Provide the (X, Y) coordinate of the cell's center where the given text is located.  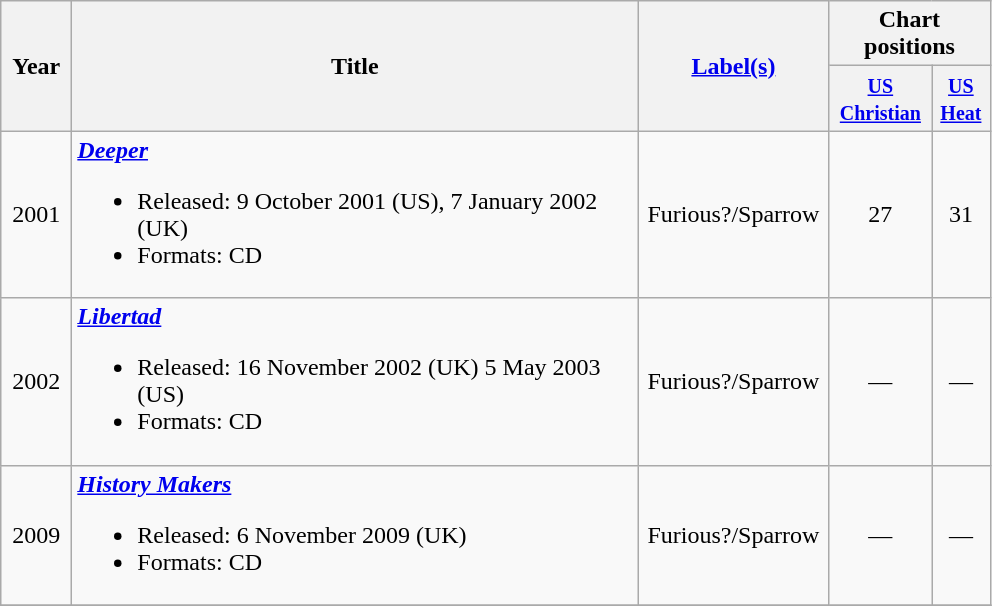
DeeperReleased: 9 October 2001 (US), 7 January 2002 (UK)Formats: CD (355, 214)
USChristian (880, 98)
Chart positions (910, 34)
USHeat (961, 98)
2009 (36, 535)
LibertadReleased: 16 November 2002 (UK) 5 May 2003 (US)Formats: CD (355, 382)
31 (961, 214)
History MakersReleased: 6 November 2009 (UK)Formats: CD (355, 535)
Label(s) (734, 66)
2002 (36, 382)
Title (355, 66)
Year (36, 66)
27 (880, 214)
2001 (36, 214)
